Identify which cell holds the provided text, then report its (X, Y) central coordinate. 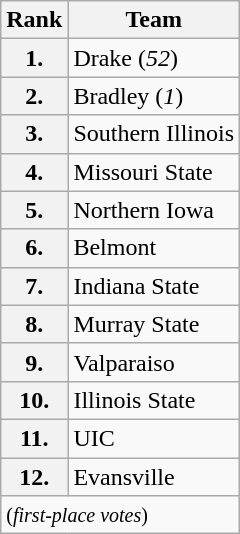
11. (34, 438)
Valparaiso (154, 362)
Rank (34, 20)
9. (34, 362)
Murray State (154, 324)
Drake (52) (154, 58)
Bradley (1) (154, 96)
4. (34, 172)
Northern Iowa (154, 210)
Evansville (154, 477)
Indiana State (154, 286)
7. (34, 286)
10. (34, 400)
2. (34, 96)
8. (34, 324)
3. (34, 134)
Team (154, 20)
5. (34, 210)
Missouri State (154, 172)
Illinois State (154, 400)
UIC (154, 438)
(first-place votes) (120, 515)
Southern Illinois (154, 134)
6. (34, 248)
1. (34, 58)
Belmont (154, 248)
12. (34, 477)
